Locate the cell with the specified text and output its (x, y) center coordinate. 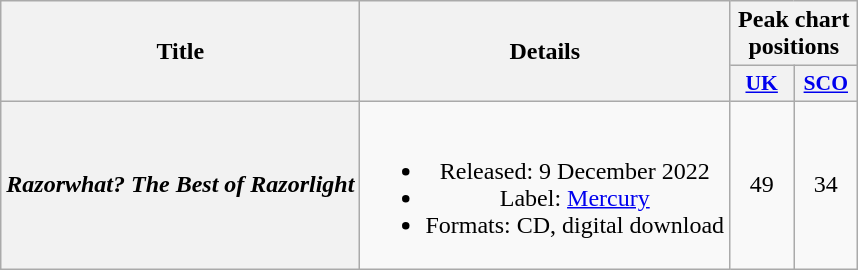
Details (545, 52)
34 (826, 184)
UK (762, 84)
Peak chart positions (794, 34)
SCO (826, 84)
49 (762, 184)
Title (180, 52)
Released: 9 December 2022Label: MercuryFormats: CD, digital download (545, 184)
Razorwhat? The Best of Razorlight (180, 184)
